Determine the (x, y) coordinate at the center of the cell enclosing the given text.  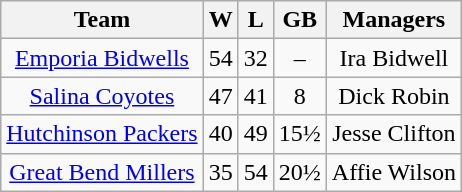
Emporia Bidwells (102, 58)
15½ (300, 134)
Hutchinson Packers (102, 134)
Great Bend Millers (102, 172)
GB (300, 20)
Dick Robin (394, 96)
35 (220, 172)
Ira Bidwell (394, 58)
8 (300, 96)
L (256, 20)
Managers (394, 20)
49 (256, 134)
Salina Coyotes (102, 96)
– (300, 58)
20½ (300, 172)
32 (256, 58)
Affie Wilson (394, 172)
40 (220, 134)
47 (220, 96)
Team (102, 20)
W (220, 20)
Jesse Clifton (394, 134)
41 (256, 96)
